Provide the (X, Y) coordinate of the cell's center where the given text is located.  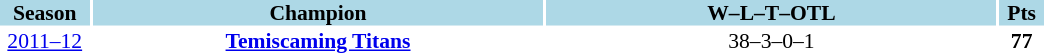
Pts (1022, 13)
W–L–T–OTL (772, 13)
Champion (318, 13)
Season (44, 13)
